Locate the cell with the specified text and output its (X, Y) center coordinate. 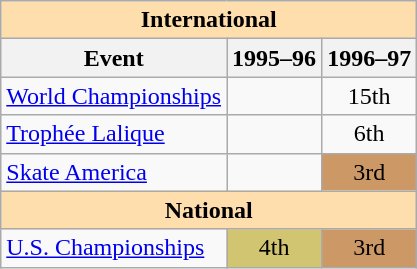
National (209, 210)
U.S. Championships (114, 248)
Event (114, 58)
1996–97 (370, 58)
World Championships (114, 96)
International (209, 20)
6th (370, 134)
Trophée Lalique (114, 134)
1995–96 (274, 58)
Skate America (114, 172)
15th (370, 96)
4th (274, 248)
